Scan for the cell matching the given text and deliver its [X, Y] coordinate at center. 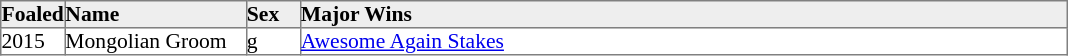
Sex [273, 14]
2015 [33, 42]
Mongolian Groom [156, 42]
g [273, 42]
Name [156, 14]
Foaled [33, 14]
Major Wins [683, 14]
Awesome Again Stakes [683, 42]
